From the cell containing the given text, extract its center point as [x, y] coordinate. 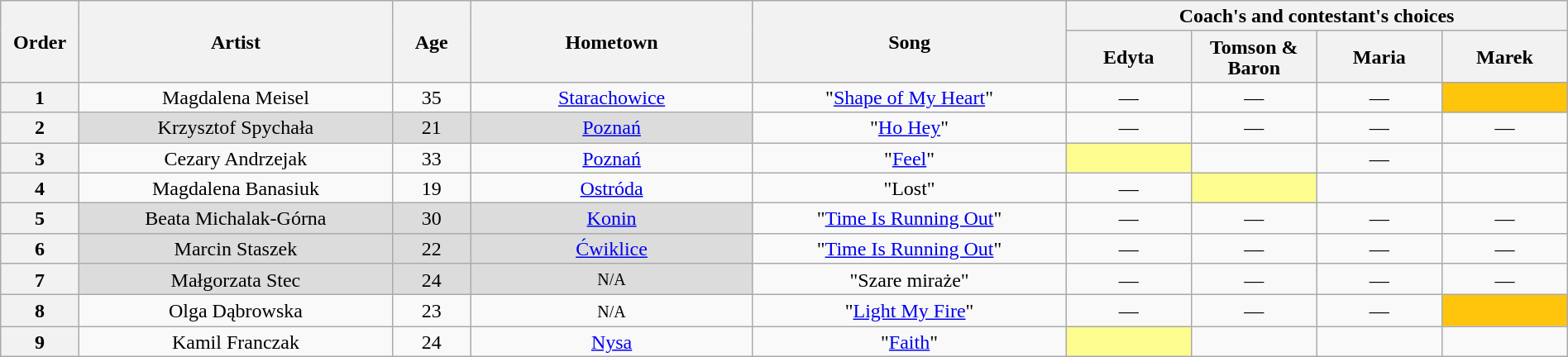
Starachowice [612, 98]
Coach's and contestant's choices [1317, 17]
Tomson & Baron [1255, 56]
21 [432, 127]
2 [40, 127]
6 [40, 248]
Hometown [612, 41]
Olga Dąbrowska [235, 311]
Edyta [1129, 56]
Kamil Franczak [235, 342]
Song [910, 41]
"Szare miraże" [910, 279]
30 [432, 218]
Maria [1379, 56]
Ćwiklice [612, 248]
Nysa [612, 342]
Konin [612, 218]
7 [40, 279]
"Shape of My Heart" [910, 98]
"Lost" [910, 188]
8 [40, 311]
"Feel" [910, 157]
"Light My Fire" [910, 311]
Magdalena Meisel [235, 98]
3 [40, 157]
Beata Michalak-Górna [235, 218]
5 [40, 218]
23 [432, 311]
"Faith" [910, 342]
33 [432, 157]
Age [432, 41]
19 [432, 188]
35 [432, 98]
Order [40, 41]
9 [40, 342]
Artist [235, 41]
Krzysztof Spychała [235, 127]
1 [40, 98]
"Ho Hey" [910, 127]
Małgorzata Stec [235, 279]
4 [40, 188]
Marcin Staszek [235, 248]
22 [432, 248]
Marek [1505, 56]
Magdalena Banasiuk [235, 188]
Cezary Andrzejak [235, 157]
Ostróda [612, 188]
